Identify which cell holds the provided text, then report its (x, y) central coordinate. 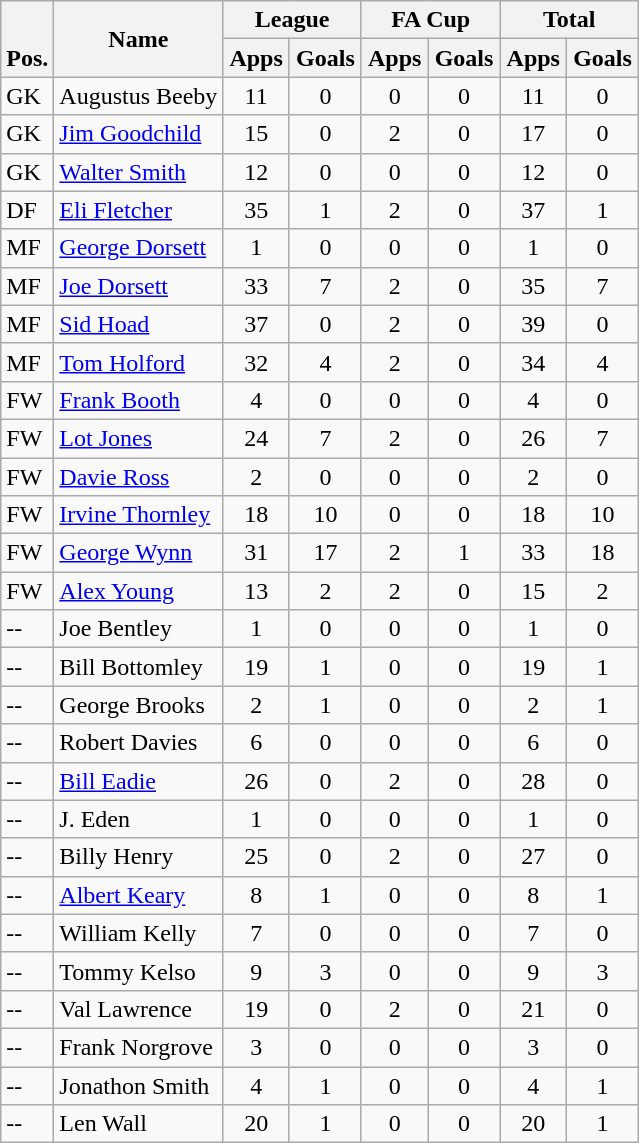
George Dorsett (138, 248)
J. Eden (138, 819)
Jim Goodchild (138, 134)
Billy Henry (138, 857)
Davie Ross (138, 477)
Augustus Beeby (138, 96)
Frank Booth (138, 400)
Robert Davies (138, 743)
34 (534, 362)
39 (534, 324)
13 (256, 591)
Alex Young (138, 591)
Lot Jones (138, 438)
25 (256, 857)
League (292, 20)
William Kelly (138, 933)
Pos. (28, 39)
31 (256, 553)
Sid Hoad (138, 324)
DF (28, 210)
Total (570, 20)
Jonathon Smith (138, 1085)
George Brooks (138, 705)
Bill Eadie (138, 781)
Joe Bentley (138, 629)
24 (256, 438)
Frank Norgrove (138, 1047)
Name (138, 39)
Bill Bottomley (138, 667)
21 (534, 1009)
George Wynn (138, 553)
27 (534, 857)
Eli Fletcher (138, 210)
Tommy Kelso (138, 971)
Walter Smith (138, 172)
Irvine Thornley (138, 515)
Len Wall (138, 1124)
Albert Keary (138, 895)
Tom Holford (138, 362)
Val Lawrence (138, 1009)
28 (534, 781)
FA Cup (430, 20)
32 (256, 362)
Joe Dorsett (138, 286)
